Find where the given text appears and provide that cell's center as (X, Y) coordinate. 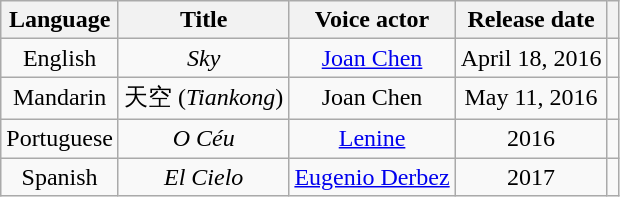
2016 (531, 138)
Lenine (372, 138)
Portuguese (60, 138)
El Cielo (203, 177)
Voice actor (372, 20)
Spanish (60, 177)
April 18, 2016 (531, 58)
Release date (531, 20)
Title (203, 20)
Eugenio Derbez (372, 177)
天空 (Tiankong) (203, 98)
Language (60, 20)
English (60, 58)
May 11, 2016 (531, 98)
2017 (531, 177)
Mandarin (60, 98)
O Céu (203, 138)
Sky (203, 58)
